For the text-containing cell, return its midpoint in [X, Y] coordinate format. 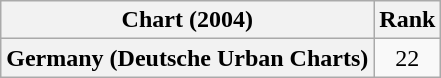
22 [408, 58]
Rank [408, 20]
Chart (2004) [188, 20]
Germany (Deutsche Urban Charts) [188, 58]
